Pinpoint the cell where the given text exists, returning its (x, y) midpoint coordinate. 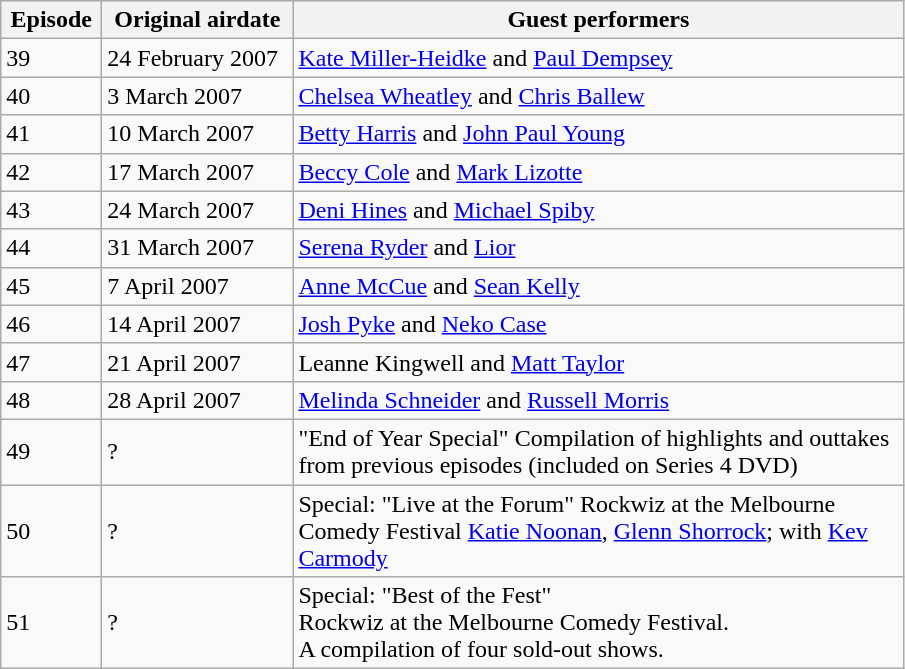
Guest performers (598, 20)
Episode (52, 20)
Original airdate (198, 20)
39 (52, 58)
31 March 2007 (198, 248)
24 March 2007 (198, 210)
46 (52, 324)
Beccy Cole and Mark Lizotte (598, 172)
50 (52, 530)
Josh Pyke and Neko Case (598, 324)
40 (52, 96)
43 (52, 210)
Leanne Kingwell and Matt Taylor (598, 362)
24 February 2007 (198, 58)
17 March 2007 (198, 172)
21 April 2007 (198, 362)
10 March 2007 (198, 134)
51 (52, 623)
Anne McCue and Sean Kelly (598, 286)
Betty Harris and John Paul Young (598, 134)
Deni Hines and Michael Spiby (598, 210)
42 (52, 172)
41 (52, 134)
Serena Ryder and Lior (598, 248)
48 (52, 400)
14 April 2007 (198, 324)
3 March 2007 (198, 96)
Kate Miller-Heidke and Paul Dempsey (598, 58)
"End of Year Special" Compilation of highlights and outtakes from previous episodes (included on Series 4 DVD) (598, 452)
44 (52, 248)
Special: "Best of the Fest"Rockwiz at the Melbourne Comedy Festival.A compilation of four sold-out shows. (598, 623)
28 April 2007 (198, 400)
Melinda Schneider and Russell Morris (598, 400)
Chelsea Wheatley and Chris Ballew (598, 96)
7 April 2007 (198, 286)
47 (52, 362)
Special: "Live at the Forum" Rockwiz at the Melbourne Comedy Festival Katie Noonan, Glenn Shorrock; with Kev Carmody (598, 530)
45 (52, 286)
49 (52, 452)
